Find where the given text appears and provide that cell's center as (x, y) coordinate. 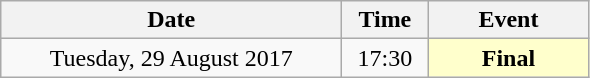
Date (172, 20)
Tuesday, 29 August 2017 (172, 58)
17:30 (385, 58)
Final (508, 58)
Event (508, 20)
Time (385, 20)
